Detect which cell encompasses the target text, then output its (X, Y) center coordinate. 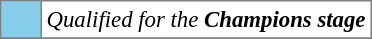
Qualified for the Champions stage (206, 20)
